Locate the cell with the specified text and output its [x, y] center coordinate. 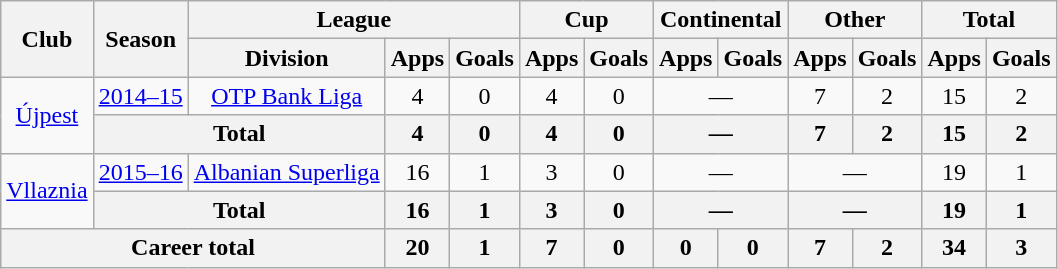
OTP Bank Liga [286, 96]
Albanian Superliga [286, 172]
Cup [586, 20]
Division [286, 58]
20 [417, 248]
2014–15 [140, 96]
2015–16 [140, 172]
Season [140, 39]
34 [954, 248]
Other [855, 20]
Continental [721, 20]
Vllaznia [47, 191]
Club [47, 39]
Újpest [47, 115]
Career total [193, 248]
League [354, 20]
